Return the [X, Y] coordinate for the center point of the cell that contains the specified text.  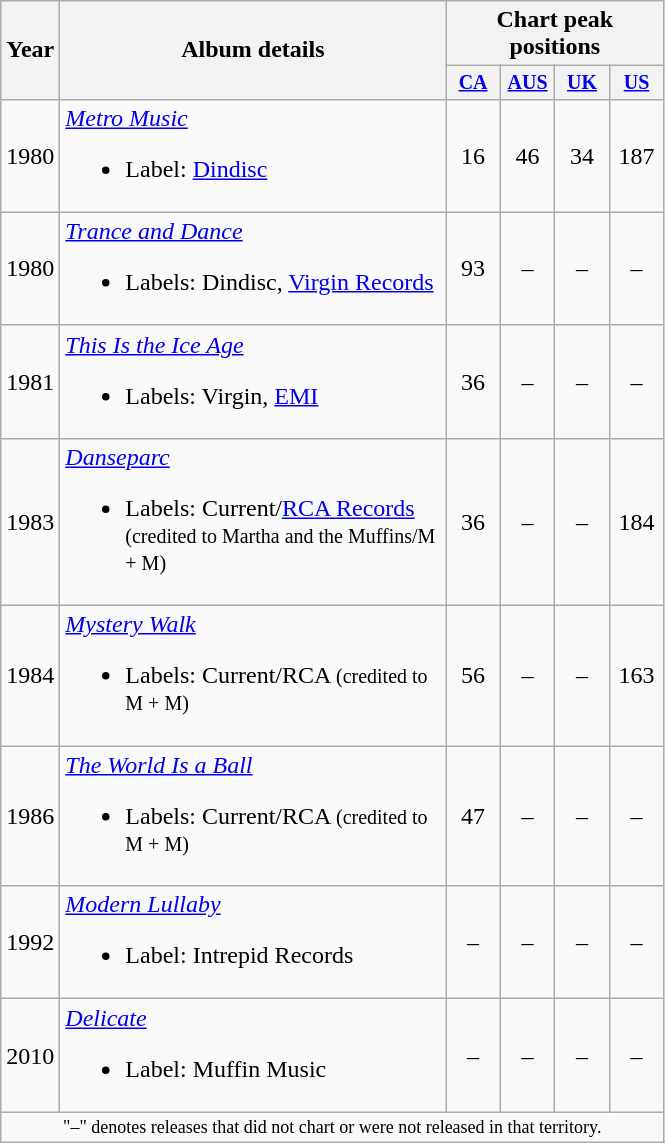
1984 [30, 676]
Modern LullabyLabel: Intrepid Records [253, 942]
1986 [30, 816]
DelicateLabel: Muffin Music [253, 1056]
Year [30, 50]
184 [636, 522]
Album details [253, 50]
56 [473, 676]
AUS [527, 82]
Metro MusicLabel: Dindisc [253, 156]
46 [527, 156]
16 [473, 156]
DanseparcLabels: Current/RCA Records (credited to Martha and the Muffins/M + M) [253, 522]
This Is the Ice AgeLabels: Virgin, EMI [253, 382]
93 [473, 268]
US [636, 82]
The World Is a BallLabels: Current/RCA (credited to M + M) [253, 816]
1981 [30, 382]
Chart peak positions [555, 34]
"–" denotes releases that did not chart or were not released in that territory. [332, 1128]
163 [636, 676]
2010 [30, 1056]
47 [473, 816]
34 [582, 156]
CA [473, 82]
1992 [30, 942]
UK [582, 82]
1983 [30, 522]
187 [636, 156]
Trance and DanceLabels: Dindisc, Virgin Records [253, 268]
Mystery WalkLabels: Current/RCA (credited to M + M) [253, 676]
